Capture the cell that displays the provided text and extract its (X, Y) central coordinate. 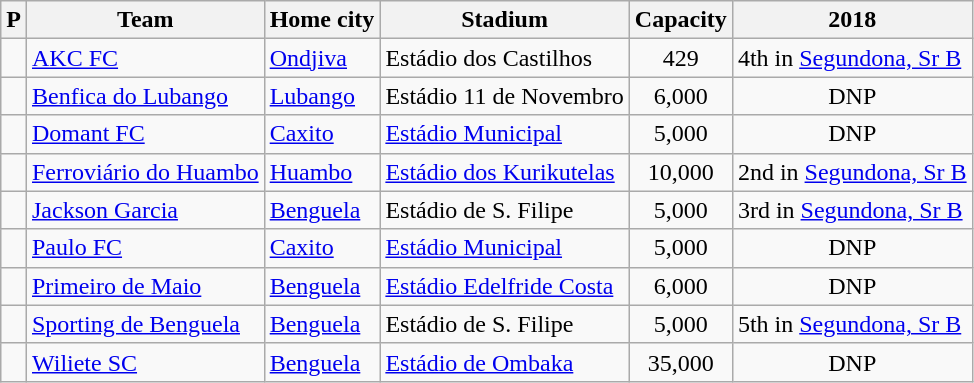
Home city (322, 20)
Estádio 11 de Novembro (504, 96)
3rd in Segundona, Sr B (852, 210)
Huambo (322, 172)
2018 (852, 20)
Primeiro de Maio (145, 286)
Estádio de Ombaka (504, 362)
Benfica do Lubango (145, 96)
Wiliete SC (145, 362)
Estádio Edelfride Costa (504, 286)
Sporting de Benguela (145, 324)
10,000 (680, 172)
35,000 (680, 362)
Ondjiva (322, 58)
Ferroviário do Huambo (145, 172)
Stadium (504, 20)
AKC FC (145, 58)
429 (680, 58)
Team (145, 20)
Domant FC (145, 134)
Lubango (322, 96)
P (14, 20)
Estádio dos Castilhos (504, 58)
4th in Segundona, Sr B (852, 58)
Estádio dos Kurikutelas (504, 172)
5th in Segundona, Sr B (852, 324)
Capacity (680, 20)
2nd in Segundona, Sr B (852, 172)
Jackson Garcia (145, 210)
Paulo FC (145, 248)
